Locate the cell with the specified text and output its [X, Y] center coordinate. 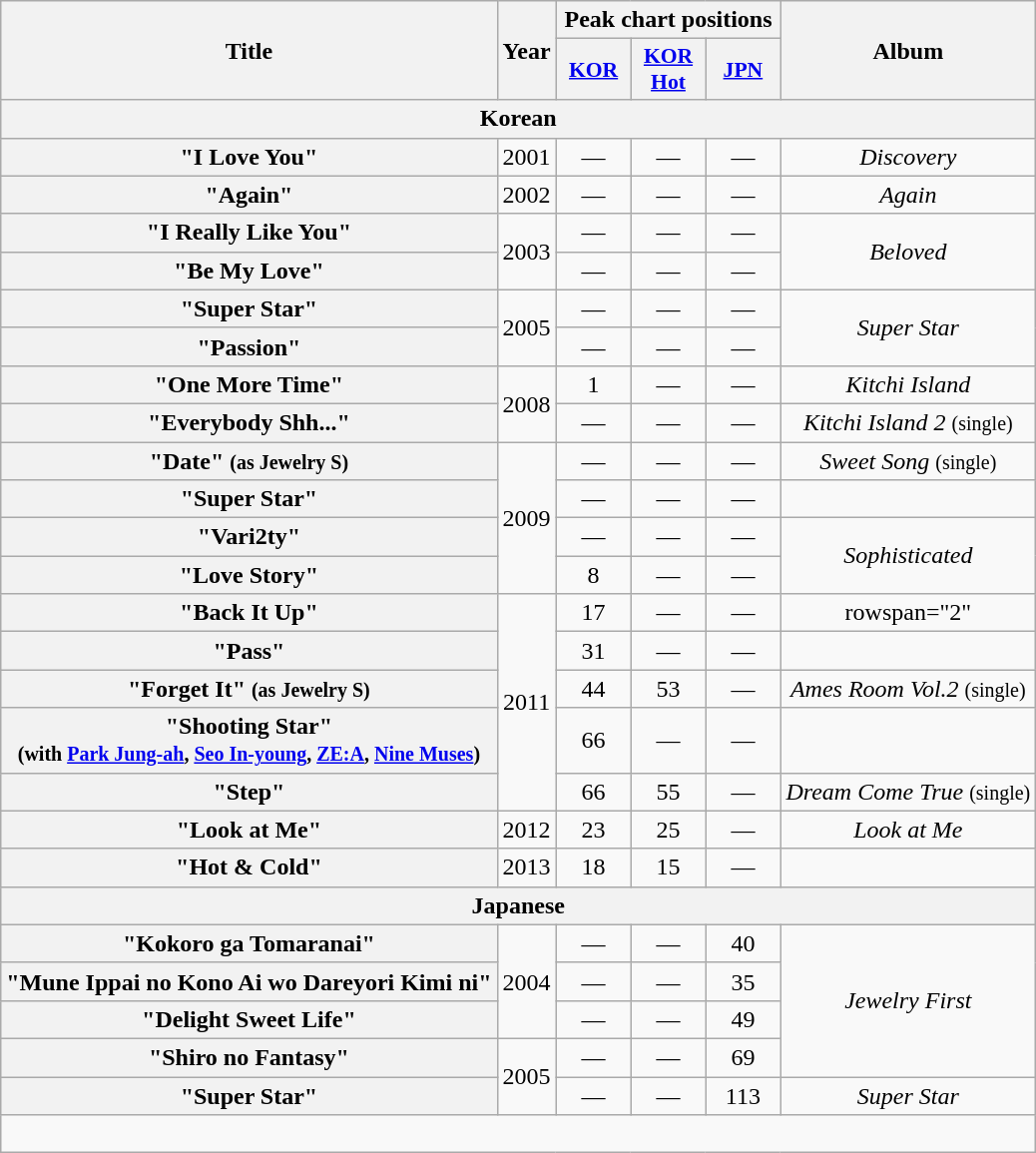
113 [743, 1095]
"Date" (as Jewelry S) [250, 460]
"Pass" [250, 651]
Jewelry First [908, 1000]
40 [743, 943]
"Step" [250, 792]
35 [743, 981]
53 [669, 689]
Album [908, 50]
Sweet Song (single) [908, 460]
2009 [527, 517]
Year [527, 50]
Beloved [908, 252]
"Delight Sweet Life" [250, 1019]
31 [593, 651]
"Passion" [250, 346]
Japanese [519, 905]
2004 [527, 981]
"Vari2ty" [250, 537]
49 [743, 1019]
2001 [527, 157]
23 [593, 830]
"One More Time" [250, 384]
Kitchi Island [908, 384]
2013 [527, 867]
"Look at Me" [250, 830]
"Shiro no Fantasy" [250, 1057]
Again [908, 195]
"Kokoro ga Tomaranai" [250, 943]
17 [593, 613]
Discovery [908, 157]
2003 [527, 252]
Korean [519, 119]
2012 [527, 830]
rowspan="2" [908, 613]
"I Love You" [250, 157]
55 [669, 792]
Sophisticated [908, 556]
Title [250, 50]
"Again" [250, 195]
"Forget It" (as Jewelry S) [250, 689]
JPN [743, 70]
"Back It Up" [250, 613]
Peak chart positions [669, 20]
"Shooting Star" (with Park Jung-ah, Seo In-young, ZE:A, Nine Muses) [250, 741]
Look at Me [908, 830]
25 [669, 830]
2011 [527, 703]
"I Really Like You" [250, 233]
44 [593, 689]
1 [593, 384]
"Mune Ippai no Kono Ai wo Dareyori Kimi ni" [250, 981]
69 [743, 1057]
"Everybody Shh..." [250, 422]
Kitchi Island 2 (single) [908, 422]
15 [669, 867]
"Be My Love" [250, 271]
2002 [527, 195]
"Love Story" [250, 575]
2008 [527, 403]
KOR [593, 70]
8 [593, 575]
Ames Room Vol.2 (single) [908, 689]
18 [593, 867]
KOR Hot [669, 70]
"Hot & Cold" [250, 867]
Dream Come True (single) [908, 792]
